Capture the cell that displays the provided text and extract its (X, Y) central coordinate. 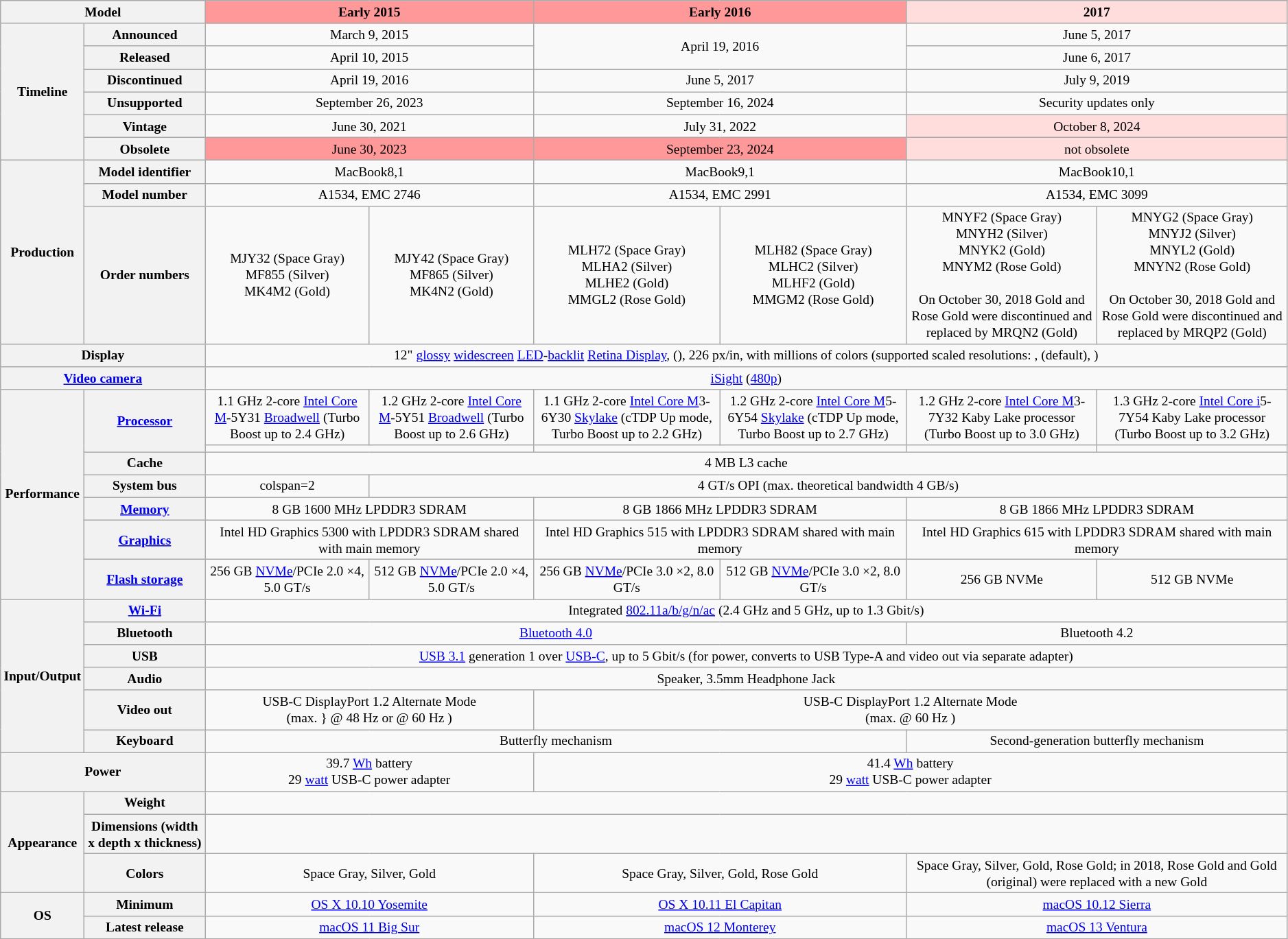
Graphics (145, 540)
September 26, 2023 (369, 103)
Integrated 802.11a/b/g/n/ac (2.4 GHz and 5 GHz, up to 1.3 Gbit/s) (747, 610)
OS (43, 916)
Performance (43, 494)
39.7 Wh battery29 watt USB-C power adapter (369, 772)
Model number (145, 195)
Second-generation butterfly mechanism (1097, 741)
Power (103, 772)
Video out (145, 709)
1.1 GHz 2-core Intel Core M-5Y31 Broadwell (Turbo Boost up to 2.4 GHz) (287, 417)
Intel HD Graphics 515 with LPDDR3 SDRAM shared with main memory (720, 540)
1.2 GHz 2-core Intel Core M5-6Y54 Skylake (cTDP Up mode, Turbo Boost up to 2.7 GHz) (813, 417)
Announced (145, 34)
Space Gray, Silver, Gold, Rose Gold; in 2018, Rose Gold and Gold (original) were replaced with a new Gold (1097, 874)
Early 2016 (720, 12)
Weight (145, 803)
1.3 GHz 2-core Intel Core i5-7Y54 Kaby Lake processor (Turbo Boost up to 3.2 GHz) (1193, 417)
Dimensions (width x depth x thickness) (145, 834)
Keyboard (145, 741)
April 10, 2015 (369, 58)
Display (103, 355)
MNYG2 (Space Gray)MNYJ2 (Silver)MNYL2 (Gold)MNYN2 (Rose Gold)On October 30, 2018 Gold and Rose Gold were discontinued and replaced by MRQP2 (Gold) (1193, 274)
12" glossy widescreen LED-backlit Retina Display, (), 226 px/in, with millions of colors (supported scaled resolutions: , (default), ) (747, 355)
Discontinued (145, 81)
8 GB 1600 MHz LPDDR3 SDRAM (369, 509)
Flash storage (145, 579)
Minimum (145, 904)
March 9, 2015 (369, 34)
512 GB NVMe (1193, 579)
Butterfly mechanism (556, 741)
Released (145, 58)
Speaker, 3.5mm Headphone Jack (747, 679)
June 6, 2017 (1097, 58)
Space Gray, Silver, Gold, Rose Gold (720, 874)
Early 2015 (369, 12)
June 30, 2021 (369, 126)
MacBook10,1 (1097, 171)
512 GB NVMe/PCIe 2.0 ×4, 5.0 GT/s (452, 579)
2017 (1097, 12)
Bluetooth 4.0 (556, 632)
Wi-Fi (145, 610)
MacBook8,1 (369, 171)
USB (145, 656)
USB 3.1 generation 1 over USB-C, up to 5 Gbit/s (for power, converts to USB Type-A and video out via separate adapter) (747, 656)
Audio (145, 679)
1.2 GHz 2-core Intel Core M3-7Y32 Kaby Lake processor (Turbo Boost up to 3.0 GHz) (1002, 417)
MNYF2 (Space Gray)MNYH2 (Silver)MNYK2 (Gold)MNYM2 (Rose Gold)On October 30, 2018 Gold and Rose Gold were discontinued and replaced by MRQN2 (Gold) (1002, 274)
October 8, 2024 (1097, 126)
1.1 GHz 2-core Intel Core M3-6Y30 Skylake (cTDP Up mode, Turbo Boost up to 2.2 GHz) (627, 417)
A1534, EMC 3099 (1097, 195)
Processor (145, 421)
July 31, 2022 (720, 126)
A1534, EMC 2746 (369, 195)
512 GB NVMe/PCIe 3.0 ×2, 8.0 GT/s (813, 579)
256 GB NVMe/PCIe 3.0 ×2, 8.0 GT/s (627, 579)
July 9, 2019 (1097, 81)
Colors (145, 874)
Model (103, 12)
September 16, 2024 (720, 103)
iSight (480p) (747, 379)
System bus (145, 486)
USB-C DisplayPort 1.2 Alternate Mode(max. @ 60 Hz ) (910, 709)
Security updates only (1097, 103)
colspan=2 (287, 486)
September 23, 2024 (720, 148)
MacBook9,1 (720, 171)
Intel HD Graphics 615 with LPDDR3 SDRAM shared with main memory (1097, 540)
macOS 11 Big Sur (369, 927)
OS X 10.11 El Capitan (720, 904)
1.2 GHz 2-core Intel Core M-5Y51 Broadwell (Turbo Boost up to 2.6 GHz) (452, 417)
256 GB NVMe (1002, 579)
Input/Output (43, 676)
not obsolete (1097, 148)
4 MB L3 cache (747, 464)
Production (43, 252)
Video camera (103, 379)
Order numbers (145, 274)
Space Gray, Silver, Gold (369, 874)
Vintage (145, 126)
OS X 10.10 Yosemite (369, 904)
Intel HD Graphics 5300 with LPDDR3 SDRAM shared with main memory (369, 540)
USB-C DisplayPort 1.2 Alternate Mode(max. } @ 48 Hz or @ 60 Hz ) (369, 709)
MLH82 (Space Gray)MLHC2 (Silver)MLHF2 (Gold)MMGM2 (Rose Gold) (813, 274)
MJY42 (Space Gray)MF865 (Silver)MK4N2 (Gold) (452, 274)
macOS 10.12 Sierra (1097, 904)
Obsolete (145, 148)
41.4 Wh battery29 watt USB-C power adapter (910, 772)
Bluetooth (145, 632)
256 GB NVMe/PCIe 2.0 ×4, 5.0 GT/s (287, 579)
MJY32 (Space Gray)MF855 (Silver)MK4M2 (Gold) (287, 274)
Cache (145, 464)
A1534, EMC 2991 (720, 195)
4 GT/s OPI (max. theoretical bandwidth 4 GB/s) (828, 486)
Bluetooth 4.2 (1097, 632)
Timeline (43, 92)
macOS 13 Ventura (1097, 927)
Unsupported (145, 103)
Latest release (145, 927)
macOS 12 Monterey (720, 927)
MLH72 (Space Gray)MLHA2 (Silver)MLHE2 (Gold)MMGL2 (Rose Gold) (627, 274)
Model identifier (145, 171)
Memory (145, 509)
June 30, 2023 (369, 148)
Appearance (43, 842)
